Provide the [X, Y] coordinate of the cell's center where the given text is located.  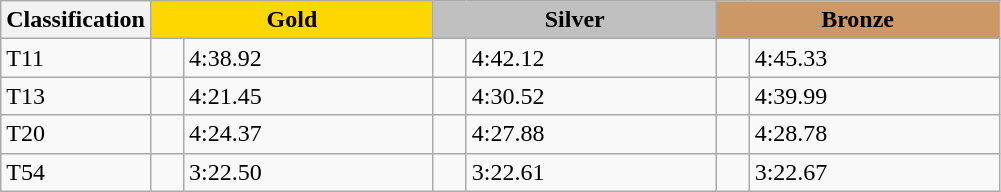
4:39.99 [874, 96]
Classification [76, 20]
T13 [76, 96]
3:22.61 [591, 172]
Gold [292, 20]
4:21.45 [308, 96]
T20 [76, 134]
3:22.50 [308, 172]
Silver [574, 20]
4:28.78 [874, 134]
T54 [76, 172]
4:42.12 [591, 58]
3:22.67 [874, 172]
4:38.92 [308, 58]
4:45.33 [874, 58]
4:27.88 [591, 134]
T11 [76, 58]
Bronze [858, 20]
4:24.37 [308, 134]
4:30.52 [591, 96]
